Provide the (X, Y) coordinate of the cell's center where the given text is located.  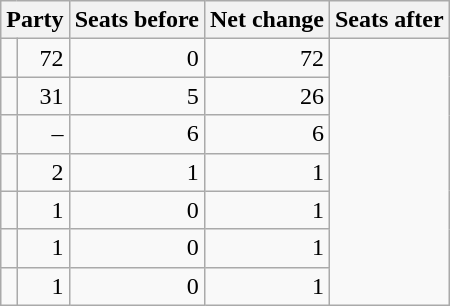
Net change (266, 20)
Party (35, 20)
31 (43, 96)
5 (136, 96)
2 (43, 172)
Seats after (389, 20)
– (43, 134)
26 (266, 96)
Seats before (136, 20)
